Provide the [x, y] coordinate of the cell's center where the given text is located.  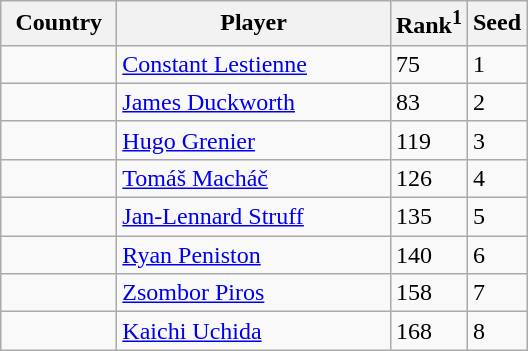
168 [428, 331]
Zsombor Piros [254, 293]
Tomáš Macháč [254, 178]
2 [496, 102]
75 [428, 64]
1 [496, 64]
Seed [496, 24]
Hugo Grenier [254, 140]
140 [428, 255]
Ryan Peniston [254, 255]
James Duckworth [254, 102]
Constant Lestienne [254, 64]
135 [428, 217]
158 [428, 293]
Kaichi Uchida [254, 331]
Player [254, 24]
4 [496, 178]
Jan-Lennard Struff [254, 217]
5 [496, 217]
7 [496, 293]
Rank1 [428, 24]
8 [496, 331]
6 [496, 255]
83 [428, 102]
119 [428, 140]
3 [496, 140]
Country [59, 24]
126 [428, 178]
